For the text-containing cell, return its midpoint in (X, Y) coordinate format. 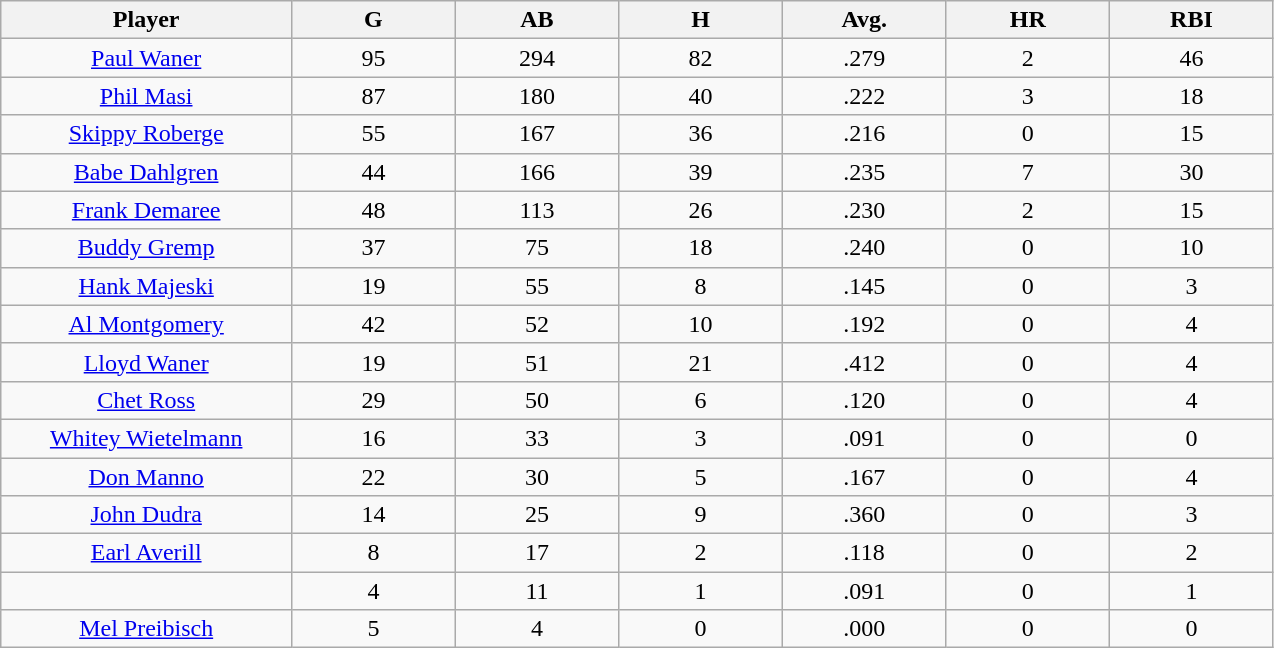
.118 (864, 553)
Paul Waner (146, 58)
29 (374, 400)
22 (374, 477)
Don Manno (146, 477)
Player (146, 20)
.000 (864, 629)
.145 (864, 286)
Buddy Gremp (146, 248)
Earl Averill (146, 553)
294 (537, 58)
52 (537, 324)
.167 (864, 477)
G (374, 20)
26 (701, 210)
Avg. (864, 20)
Mel Preibisch (146, 629)
Babe Dahlgren (146, 172)
Phil Masi (146, 96)
Hank Majeski (146, 286)
.235 (864, 172)
Skippy Roberge (146, 134)
33 (537, 438)
6 (701, 400)
180 (537, 96)
39 (701, 172)
167 (537, 134)
H (701, 20)
Lloyd Waner (146, 362)
HR (1028, 20)
16 (374, 438)
.192 (864, 324)
Al Montgomery (146, 324)
John Dudra (146, 515)
75 (537, 248)
AB (537, 20)
Chet Ross (146, 400)
113 (537, 210)
166 (537, 172)
48 (374, 210)
44 (374, 172)
51 (537, 362)
.412 (864, 362)
37 (374, 248)
25 (537, 515)
Whitey Wietelmann (146, 438)
Frank Demaree (146, 210)
82 (701, 58)
14 (374, 515)
9 (701, 515)
21 (701, 362)
.222 (864, 96)
RBI (1192, 20)
17 (537, 553)
36 (701, 134)
.120 (864, 400)
.279 (864, 58)
.240 (864, 248)
46 (1192, 58)
.360 (864, 515)
50 (537, 400)
95 (374, 58)
40 (701, 96)
11 (537, 591)
87 (374, 96)
.216 (864, 134)
7 (1028, 172)
42 (374, 324)
.230 (864, 210)
